For the text-containing cell, return its midpoint in (X, Y) coordinate format. 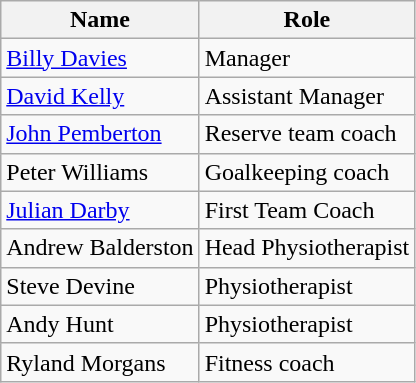
Assistant Manager (307, 96)
Manager (307, 58)
Billy Davies (100, 58)
Andy Hunt (100, 324)
Name (100, 20)
Andrew Balderston (100, 248)
Head Physiotherapist (307, 248)
Julian Darby (100, 210)
Fitness coach (307, 362)
First Team Coach (307, 210)
Reserve team coach (307, 134)
John Pemberton (100, 134)
Peter Williams (100, 172)
Steve Devine (100, 286)
David Kelly (100, 96)
Ryland Morgans (100, 362)
Goalkeeping coach (307, 172)
Role (307, 20)
